Find where the given text appears and provide that cell's center as (x, y) coordinate. 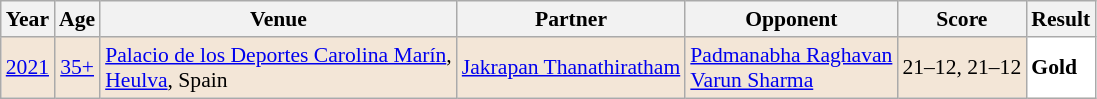
Gold (1060, 68)
21–12, 21–12 (962, 68)
Year (28, 19)
Padmanabha Raghavan Varun Sharma (791, 68)
Result (1060, 19)
Venue (278, 19)
2021 (28, 68)
Age (77, 19)
Score (962, 19)
35+ (77, 68)
Palacio de los Deportes Carolina Marín,Heulva, Spain (278, 68)
Opponent (791, 19)
Partner (572, 19)
Jakrapan Thanathiratham (572, 68)
